Output the (x, y) coordinate of the center of the cell containing the given text.  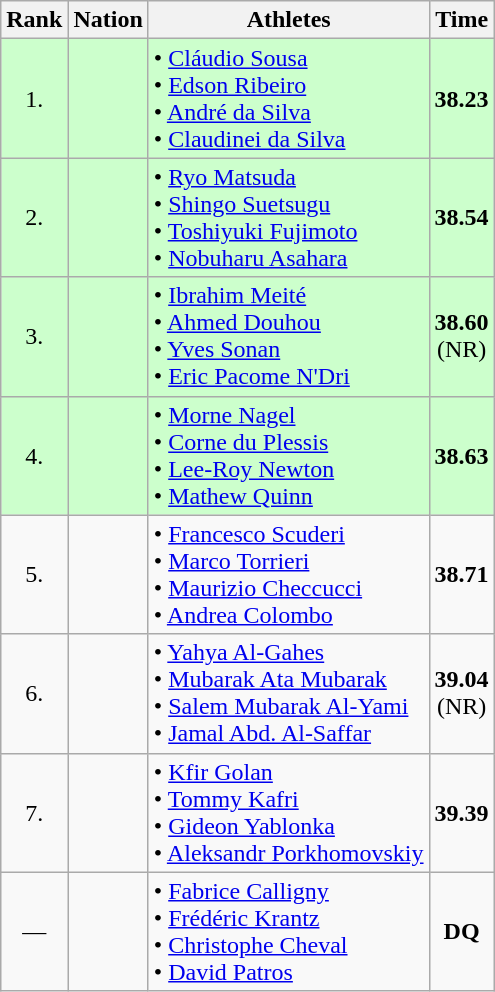
4. (34, 456)
• Morne Nagel• Corne du Plessis• Lee-Roy Newton• Mathew Quinn (288, 456)
2. (34, 218)
7. (34, 812)
5. (34, 574)
— (34, 932)
• Ibrahim Meité• Ahmed Douhou• Yves Sonan• Eric Pacome N'Dri (288, 336)
39.39 (462, 812)
DQ (462, 932)
39.04(NR) (462, 694)
6. (34, 694)
• Kfir Golan• Tommy Kafri• Gideon Yablonka• Aleksandr Porkhomovskiy (288, 812)
• Francesco Scuderi• Marco Torrieri• Maurizio Checcucci• Andrea Colombo (288, 574)
38.71 (462, 574)
• Yahya Al-Gahes• Mubarak Ata Mubarak• Salem Mubarak Al-Yami• Jamal Abd. Al-Saffar (288, 694)
38.60(NR) (462, 336)
• Fabrice Calligny• Frédéric Krantz• Christophe Cheval• David Patros (288, 932)
38.54 (462, 218)
Rank (34, 20)
• Ryo Matsuda• Shingo Suetsugu• Toshiyuki Fujimoto• Nobuharu Asahara (288, 218)
38.23 (462, 98)
• Cláudio Sousa• Edson Ribeiro• André da Silva• Claudinei da Silva (288, 98)
3. (34, 336)
Athletes (288, 20)
1. (34, 98)
Time (462, 20)
38.63 (462, 456)
Nation (108, 20)
